For the text-containing cell, return its midpoint in [x, y] coordinate format. 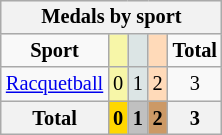
Sport [54, 51]
Racquetball [54, 84]
Medals by sport [112, 17]
